Pinpoint the cell where the given text exists, returning its [X, Y] midpoint coordinate. 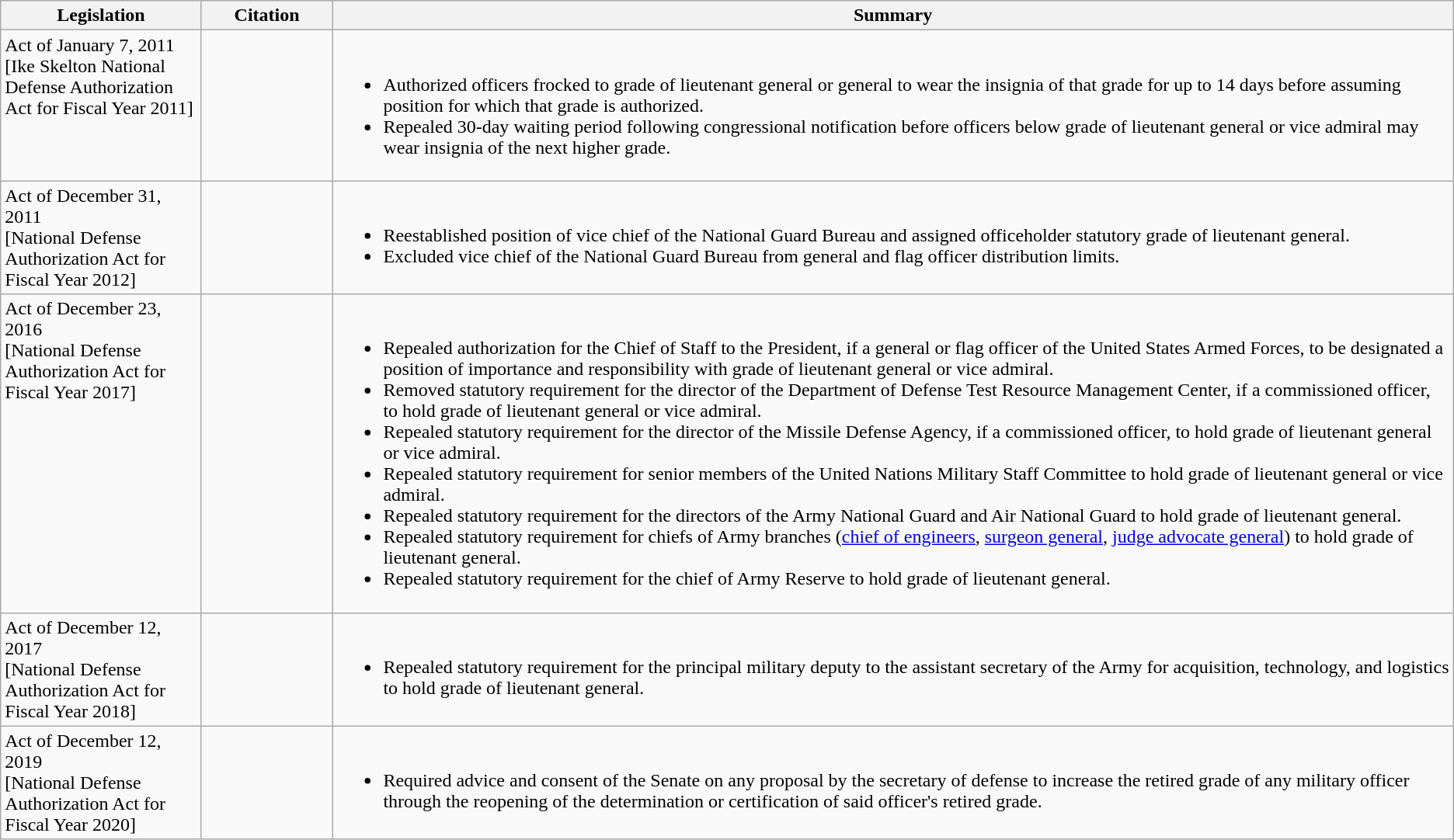
Summary [893, 16]
Act of December 31, 2011[National Defense Authorization Act for Fiscal Year 2012] [101, 238]
Citation [267, 16]
Act of January 7, 2011[Ike Skelton National Defense Authorization Act for Fiscal Year 2011] [101, 106]
Act of December 12, 2017[National Defense Authorization Act for Fiscal Year 2018] [101, 669]
Legislation [101, 16]
Act of December 23, 2016[National Defense Authorization Act for Fiscal Year 2017] [101, 453]
Act of December 12, 2019[National Defense Authorization Act for Fiscal Year 2020] [101, 783]
